Return [X, Y] of the center of cell containing provided text 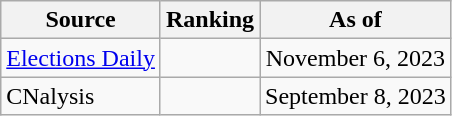
Elections Daily [81, 58]
November 6, 2023 [356, 58]
CNalysis [81, 96]
September 8, 2023 [356, 96]
As of [356, 20]
Source [81, 20]
Ranking [210, 20]
